Scan for the cell matching the given text and deliver its [X, Y] coordinate at center. 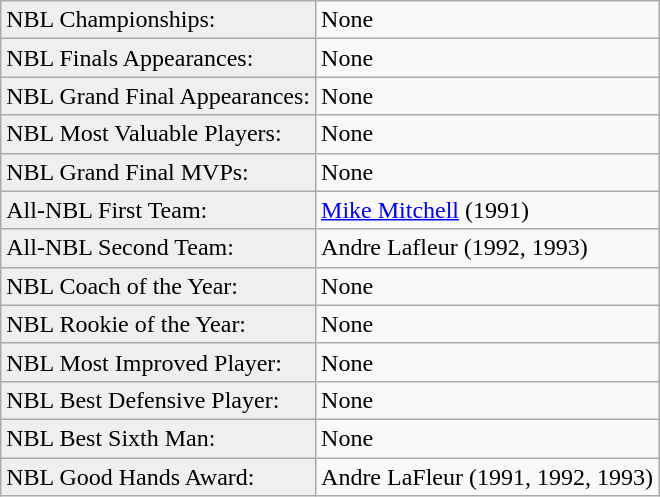
NBL Best Sixth Man: [158, 438]
Mike Mitchell (1991) [488, 210]
NBL Most Improved Player: [158, 362]
NBL Finals Appearances: [158, 58]
All-NBL First Team: [158, 210]
NBL Good Hands Award: [158, 477]
Andre Lafleur (1992, 1993) [488, 248]
Andre LaFleur (1991, 1992, 1993) [488, 477]
NBL Most Valuable Players: [158, 134]
NBL Best Defensive Player: [158, 400]
NBL Grand Final Appearances: [158, 96]
NBL Championships: [158, 20]
NBL Rookie of the Year: [158, 324]
All-NBL Second Team: [158, 248]
NBL Grand Final MVPs: [158, 172]
NBL Coach of the Year: [158, 286]
